Determine the [X, Y] coordinate at the center of the cell enclosing the given text.  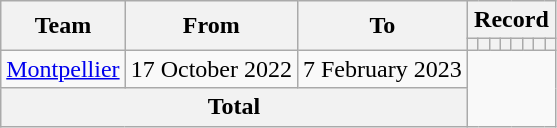
Montpellier [63, 69]
Team [63, 26]
17 October 2022 [211, 69]
7 February 2023 [382, 69]
To [382, 26]
From [211, 26]
Record [511, 20]
Total [234, 107]
